From the cell containing the given text, extract its center point as (X, Y) coordinate. 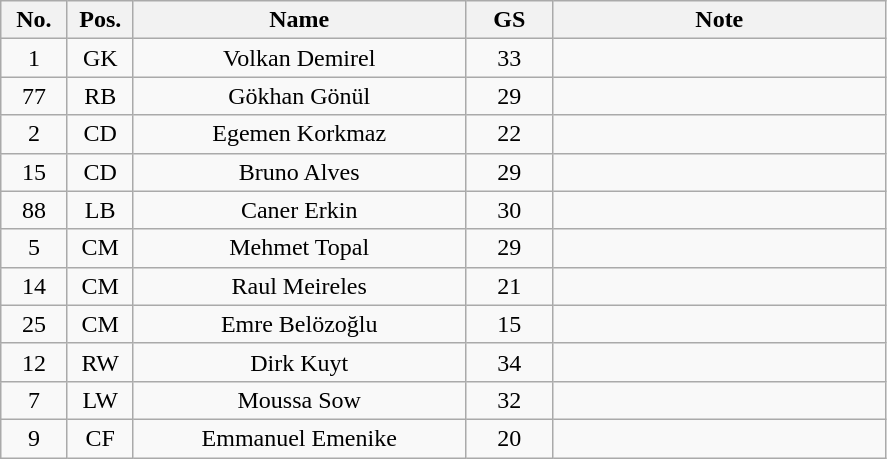
21 (509, 286)
Name (299, 20)
32 (509, 400)
LW (100, 400)
5 (34, 248)
GS (509, 20)
1 (34, 58)
30 (509, 210)
Moussa Sow (299, 400)
Raul Meireles (299, 286)
Gökhan Gönül (299, 96)
Caner Erkin (299, 210)
9 (34, 438)
Emre Belözoğlu (299, 324)
Pos. (100, 20)
77 (34, 96)
GK (100, 58)
Note (719, 20)
Emmanuel Emenike (299, 438)
25 (34, 324)
2 (34, 134)
No. (34, 20)
20 (509, 438)
LB (100, 210)
33 (509, 58)
Bruno Alves (299, 172)
12 (34, 362)
RW (100, 362)
Egemen Korkmaz (299, 134)
88 (34, 210)
7 (34, 400)
RB (100, 96)
Volkan Demirel (299, 58)
CF (100, 438)
34 (509, 362)
22 (509, 134)
Mehmet Topal (299, 248)
14 (34, 286)
Dirk Kuyt (299, 362)
